Capture the cell that displays the provided text and extract its (x, y) central coordinate. 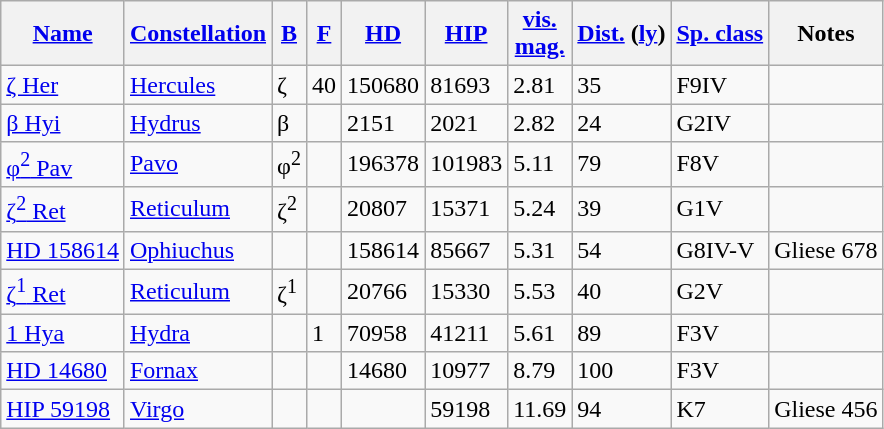
20807 (384, 208)
B (290, 34)
F8V (720, 164)
100 (622, 371)
79 (622, 164)
ζ2 Ret (63, 208)
Fornax (198, 371)
Hercules (198, 85)
Ophiuchus (198, 250)
5.61 (540, 333)
101983 (466, 164)
Virgo (198, 409)
vis.mag. (540, 34)
G1V (720, 208)
ζ1 Ret (63, 292)
59198 (466, 409)
54 (622, 250)
94 (622, 409)
G2V (720, 292)
1 (324, 333)
5.53 (540, 292)
ζ2 (290, 208)
15371 (466, 208)
G2IV (720, 123)
K7 (720, 409)
F (324, 34)
81693 (466, 85)
14680 (384, 371)
HD 158614 (63, 250)
Dist. (ly) (622, 34)
2.81 (540, 85)
5.31 (540, 250)
HD 14680 (63, 371)
Name (63, 34)
5.11 (540, 164)
5.24 (540, 208)
20766 (384, 292)
10977 (466, 371)
41211 (466, 333)
Pavo (198, 164)
24 (622, 123)
85667 (466, 250)
β (290, 123)
Hydra (198, 333)
ζ1 (290, 292)
φ2 Pav (63, 164)
ζ (290, 85)
196378 (384, 164)
150680 (384, 85)
β Hyi (63, 123)
HIP 59198 (63, 409)
Gliese 678 (826, 250)
Notes (826, 34)
8.79 (540, 371)
Sp. class (720, 34)
11.69 (540, 409)
70958 (384, 333)
2.82 (540, 123)
35 (622, 85)
15330 (466, 292)
89 (622, 333)
F9IV (720, 85)
φ2 (290, 164)
HIP (466, 34)
Hydrus (198, 123)
39 (622, 208)
2151 (384, 123)
2021 (466, 123)
ζ Her (63, 85)
1 Hya (63, 333)
Gliese 456 (826, 409)
Constellation (198, 34)
G8IV-V (720, 250)
158614 (384, 250)
HD (384, 34)
